Scan for the cell matching the given text and deliver its [X, Y] coordinate at center. 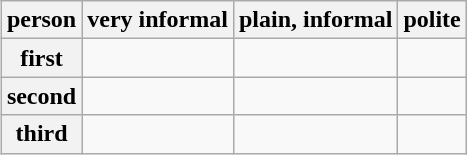
very informal [158, 20]
first [41, 58]
third [41, 134]
plain, informal [315, 20]
polite [432, 20]
second [41, 96]
person [41, 20]
